Search for the cell housing the specified text and yield its (X, Y) center coordinate. 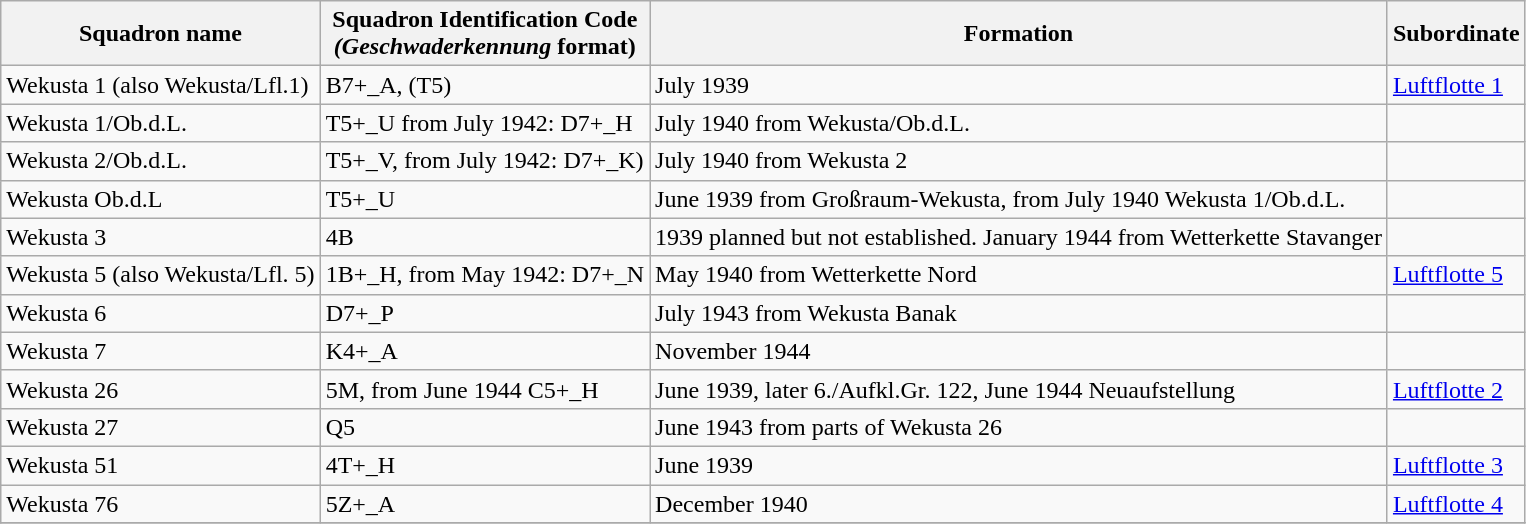
T5+_U from July 1942: D7+_H (484, 123)
Wekusta 27 (160, 427)
Luftflotte 4 (1456, 503)
July 1943 from Wekusta Banak (1019, 313)
Luftflotte 5 (1456, 275)
D7+_P (484, 313)
Q5 (484, 427)
Luftflotte 2 (1456, 389)
Wekusta 1 (also Wekusta/Lfl.1) (160, 85)
Wekusta 6 (160, 313)
Formation (1019, 34)
Wekusta 2/Ob.d.L. (160, 161)
1B+_H, from May 1942: D7+_N (484, 275)
Wekusta 3 (160, 237)
June 1939 (1019, 465)
July 1940 from Wekusta 2 (1019, 161)
1939 planned but not established. January 1944 from Wetterkette Stavanger (1019, 237)
4B (484, 237)
5Z+_A (484, 503)
4T+_H (484, 465)
Subordinate (1456, 34)
Wekusta 76 (160, 503)
Wekusta 7 (160, 351)
Luftflotte 3 (1456, 465)
Wekusta Ob.d.L (160, 199)
K4+_A (484, 351)
Luftflotte 1 (1456, 85)
Wekusta 51 (160, 465)
Squadron name (160, 34)
November 1944 (1019, 351)
December 1940 (1019, 503)
Wekusta 1/Ob.d.L. (160, 123)
T5+_V, from July 1942: D7+_K) (484, 161)
Squadron Identification Code(Geschwaderkennung format) (484, 34)
July 1939 (1019, 85)
Wekusta 5 (also Wekusta/Lfl. 5) (160, 275)
May 1940 from Wetterkette Nord (1019, 275)
5M, from June 1944 C5+_H (484, 389)
B7+_A, (T5) (484, 85)
Wekusta 26 (160, 389)
June 1943 from parts of Wekusta 26 (1019, 427)
T5+_U (484, 199)
July 1940 from Wekusta/Ob.d.L. (1019, 123)
June 1939 from Großraum-Wekusta, from July 1940 Wekusta 1/Ob.d.L. (1019, 199)
June 1939, later 6./Aufkl.Gr. 122, June 1944 Neuaufstellung (1019, 389)
